Pinpoint the cell where the given text exists, returning its (X, Y) midpoint coordinate. 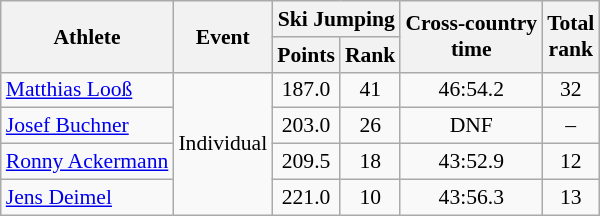
Ronny Ackermann (88, 162)
– (570, 126)
203.0 (306, 126)
32 (570, 90)
12 (570, 162)
Total rank (570, 36)
Individual (222, 143)
Points (306, 55)
Event (222, 36)
Ski Jumping (336, 19)
221.0 (306, 197)
Jens Deimel (88, 197)
13 (570, 197)
18 (370, 162)
46:54.2 (471, 90)
41 (370, 90)
10 (370, 197)
26 (370, 126)
187.0 (306, 90)
Matthias Looß (88, 90)
Athlete (88, 36)
209.5 (306, 162)
43:56.3 (471, 197)
DNF (471, 126)
43:52.9 (471, 162)
Josef Buchner (88, 126)
Cross-country time (471, 36)
Rank (370, 55)
